Extract the [X, Y] coordinate from the center of the cell holding the provided text.  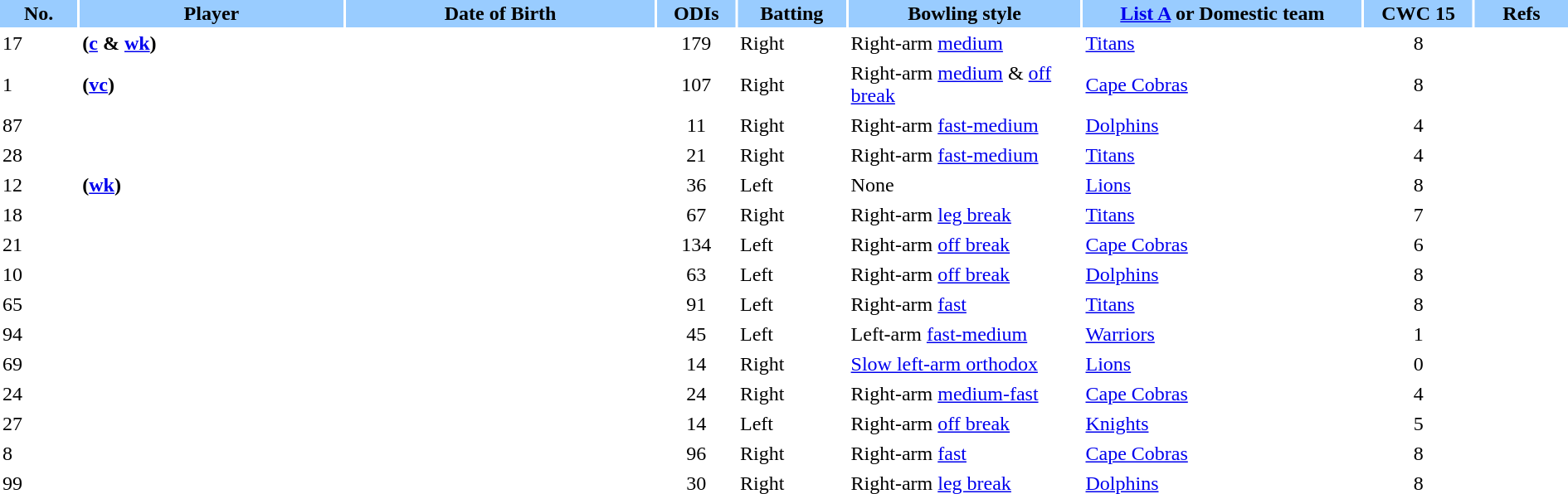
6 [1419, 245]
17 [38, 43]
ODIs [697, 13]
94 [38, 335]
134 [697, 245]
Warriors [1222, 335]
63 [697, 275]
11 [697, 126]
36 [697, 186]
96 [697, 454]
45 [697, 335]
Right-arm leg break [965, 216]
Slow left-arm orthodox [965, 365]
None [965, 186]
Refs [1522, 13]
18 [38, 216]
Right-arm medium [965, 43]
69 [38, 365]
CWC 15 [1419, 13]
0 [1419, 365]
Date of Birth [499, 13]
91 [697, 305]
27 [38, 424]
7 [1419, 216]
List A or Domestic team [1222, 13]
12 [38, 186]
87 [38, 126]
67 [697, 216]
65 [38, 305]
107 [697, 85]
5 [1419, 424]
179 [697, 43]
Bowling style [965, 13]
Player [211, 13]
28 [38, 156]
No. [38, 13]
Knights [1222, 424]
Right-arm medium-fast [965, 395]
(vc) [211, 85]
(c & wk) [211, 43]
Batting [791, 13]
Right-arm medium & off break [965, 85]
10 [38, 275]
(wk) [211, 186]
Left-arm fast-medium [965, 335]
